Scan for the cell matching the given text and deliver its (X, Y) coordinate at center. 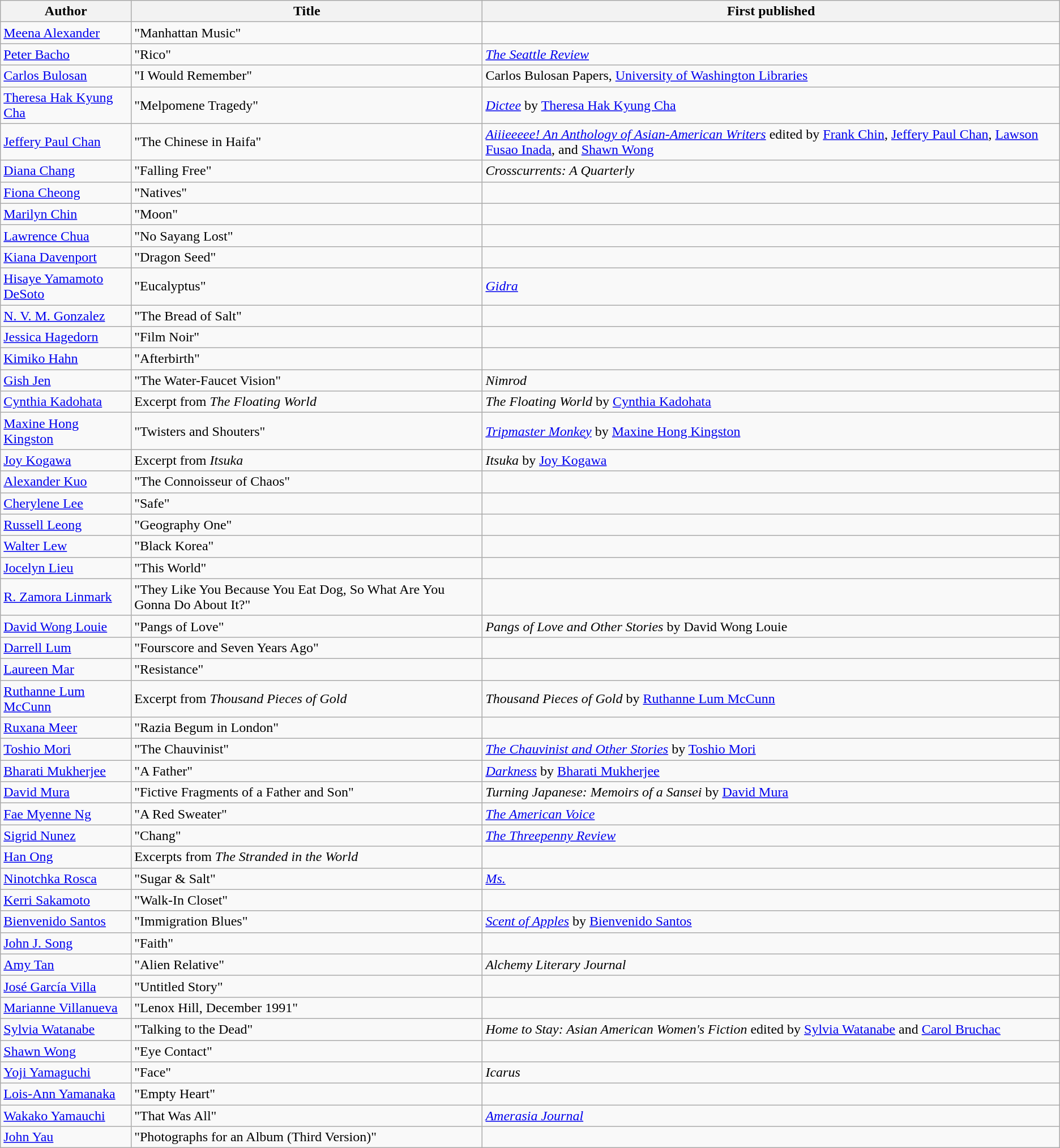
Itsuka by Joy Kogawa (771, 460)
Fae Myenne Ng (66, 814)
Icarus (771, 1073)
Darrell Lum (66, 648)
Gidra (771, 286)
Sylvia Watanabe (66, 1029)
Kimiko Hahn (66, 359)
Cynthia Kadohata (66, 402)
"Natives" (307, 192)
Lawrence Chua (66, 235)
"Sugar & Salt" (307, 879)
Marianne Villanueva (66, 1008)
First published (771, 11)
"This World" (307, 568)
"Faith" (307, 943)
Title (307, 11)
Jocelyn Lieu (66, 568)
Diana Chang (66, 171)
Carlos Bulosan (66, 76)
"Eucalyptus" (307, 286)
The Threepenny Review (771, 836)
"Geography One" (307, 525)
Tripmaster Monkey by Maxine Hong Kingston (771, 431)
"They Like You Because You Eat Dog, So What Are You Gonna Do About It?" (307, 597)
"A Father" (307, 771)
Dictee by Theresa Hak Kyung Cha (771, 105)
Joy Kogawa (66, 460)
The Chauvinist and Other Stories by Toshio Mori (771, 749)
Kerri Sakamoto (66, 900)
Meena Alexander (66, 33)
Walter Lew (66, 546)
Theresa Hak Kyung Cha (66, 105)
Alchemy Literary Journal (771, 965)
Amerasia Journal (771, 1116)
Peter Bacho (66, 54)
The Seattle Review (771, 54)
"Pangs of Love" (307, 626)
Crosscurrents: A Quarterly (771, 171)
Home to Stay: Asian American Women's Fiction edited by Sylvia Watanabe and Carol Bruchac (771, 1029)
"Safe" (307, 503)
Toshio Mori (66, 749)
"Lenox Hill, December 1991" (307, 1008)
Laureen Mar (66, 669)
Cherylene Lee (66, 503)
"The Chinese in Haifa" (307, 142)
David Wong Louie (66, 626)
Bharati Mukherjee (66, 771)
Jeffery Paul Chan (66, 142)
Pangs of Love and Other Stories by David Wong Louie (771, 626)
Amy Tan (66, 965)
Thousand Pieces of Gold by Ruthanne Lum McCunn (771, 699)
Bienvenido Santos (66, 922)
"I Would Remember" (307, 76)
Kiana Davenport (66, 257)
Scent of Apples by Bienvenido Santos (771, 922)
"Immigration Blues" (307, 922)
"Melpomene Tragedy" (307, 105)
Wakako Yamauchi (66, 1116)
"Twisters and Shouters" (307, 431)
José García Villa (66, 986)
Sigrid Nunez (66, 836)
"Empty Heart" (307, 1094)
Author (66, 11)
"Moon" (307, 214)
Ruthanne Lum McCunn (66, 699)
"Fictive Fragments of a Father and Son" (307, 793)
"The Chauvinist" (307, 749)
"Photographs for an Album (Third Version)" (307, 1137)
N. V. M. Gonzalez (66, 315)
"Rico" (307, 54)
Darkness by Bharati Mukherjee (771, 771)
"Eye Contact" (307, 1051)
"Dragon Seed" (307, 257)
"Razia Begum in London" (307, 728)
"Black Korea" (307, 546)
"That Was All" (307, 1116)
The Floating World by Cynthia Kadohata (771, 402)
Turning Japanese: Memoirs of a Sansei by David Mura (771, 793)
David Mura (66, 793)
"Film Noir" (307, 337)
"The Bread of Salt" (307, 315)
"Falling Free" (307, 171)
"The Water-Faucet Vision" (307, 380)
Jessica Hagedorn (66, 337)
Excerpt from The Floating World (307, 402)
Excerpts from The Stranded in the World (307, 857)
Nimrod (771, 380)
Alexander Kuo (66, 482)
"Fourscore and Seven Years Ago" (307, 648)
Ruxana Meer (66, 728)
"Chang" (307, 836)
"Alien Relative" (307, 965)
Lois-Ann Yamanaka (66, 1094)
"Afterbirth" (307, 359)
Excerpt from Itsuka (307, 460)
Yoji Yamaguchi (66, 1073)
The American Voice (771, 814)
"A Red Sweater" (307, 814)
Marilyn Chin (66, 214)
R. Zamora Linmark (66, 597)
"Manhattan Music" (307, 33)
Carlos Bulosan Papers, University of Washington Libraries (771, 76)
Excerpt from Thousand Pieces of Gold (307, 699)
Ms. (771, 879)
"The Connoisseur of Chaos" (307, 482)
Aiiieeeee! An Anthology of Asian-American Writers edited by Frank Chin, Jeffery Paul Chan, Lawson Fusao Inada, and Shawn Wong (771, 142)
"Untitled Story" (307, 986)
"No Sayang Lost" (307, 235)
"Resistance" (307, 669)
Shawn Wong (66, 1051)
"Face" (307, 1073)
Ninotchka Rosca (66, 879)
John J. Song (66, 943)
Fiona Cheong (66, 192)
Hisaye Yamamoto DeSoto (66, 286)
John Yau (66, 1137)
Russell Leong (66, 525)
Han Ong (66, 857)
Gish Jen (66, 380)
"Talking to the Dead" (307, 1029)
Maxine Hong Kingston (66, 431)
"Walk-In Closet" (307, 900)
